Locate the cell with the specified text and output its [x, y] center coordinate. 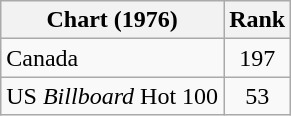
197 [258, 58]
Rank [258, 20]
US Billboard Hot 100 [112, 96]
53 [258, 96]
Canada [112, 58]
Chart (1976) [112, 20]
